Scan for the cell matching the given text and deliver its [x, y] coordinate at center. 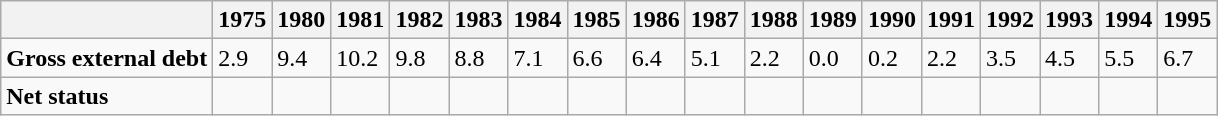
2.9 [242, 58]
7.1 [538, 58]
1994 [1128, 20]
10.2 [360, 58]
Net status [107, 96]
3.5 [1010, 58]
1975 [242, 20]
1993 [1070, 20]
1992 [1010, 20]
1995 [1188, 20]
5.1 [714, 58]
6.6 [596, 58]
1982 [420, 20]
1991 [950, 20]
1985 [596, 20]
8.8 [478, 58]
6.4 [656, 58]
6.7 [1188, 58]
1988 [774, 20]
5.5 [1128, 58]
1983 [478, 20]
0.0 [832, 58]
0.2 [892, 58]
1984 [538, 20]
1987 [714, 20]
Gross external debt [107, 58]
1980 [302, 20]
4.5 [1070, 58]
1989 [832, 20]
9.8 [420, 58]
1981 [360, 20]
1990 [892, 20]
1986 [656, 20]
9.4 [302, 58]
